Return the (X, Y) coordinate for the center point of the cell that contains the specified text.  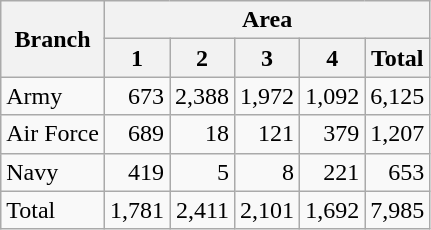
18 (202, 134)
1 (136, 58)
4 (332, 58)
3 (268, 58)
Branch (53, 39)
1,207 (398, 134)
2,411 (202, 210)
653 (398, 172)
379 (332, 134)
Army (53, 96)
Area (266, 20)
5 (202, 172)
8 (268, 172)
2 (202, 58)
1,972 (268, 96)
Navy (53, 172)
Air Force (53, 134)
1,092 (332, 96)
221 (332, 172)
689 (136, 134)
419 (136, 172)
1,692 (332, 210)
673 (136, 96)
2,388 (202, 96)
7,985 (398, 210)
2,101 (268, 210)
6,125 (398, 96)
121 (268, 134)
1,781 (136, 210)
